For the text-containing cell, return its midpoint in (X, Y) coordinate format. 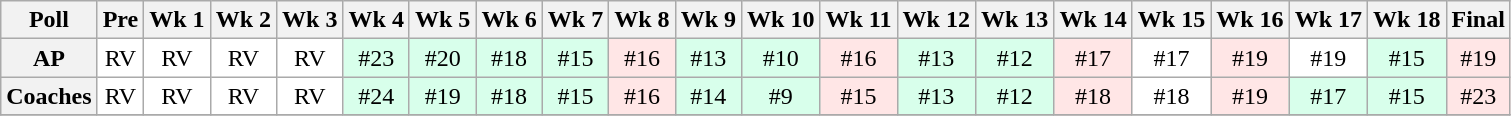
#24 (376, 96)
Wk 2 (243, 20)
Coaches (49, 96)
Wk 7 (575, 20)
Wk 10 (781, 20)
Wk 1 (177, 20)
Wk 15 (1171, 20)
Wk 5 (442, 20)
Wk 9 (708, 20)
#20 (442, 58)
Wk 18 (1407, 20)
Wk 16 (1250, 20)
Wk 6 (509, 20)
Wk 14 (1093, 20)
Wk 12 (936, 20)
Wk 8 (642, 20)
#10 (781, 58)
Wk 17 (1328, 20)
Pre (120, 20)
#14 (708, 96)
AP (49, 58)
#9 (781, 96)
Final (1478, 20)
Wk 13 (1014, 20)
Wk 3 (310, 20)
Wk 11 (858, 20)
Poll (49, 20)
Wk 4 (376, 20)
